Find where the given text appears and provide that cell's center as [X, Y] coordinate. 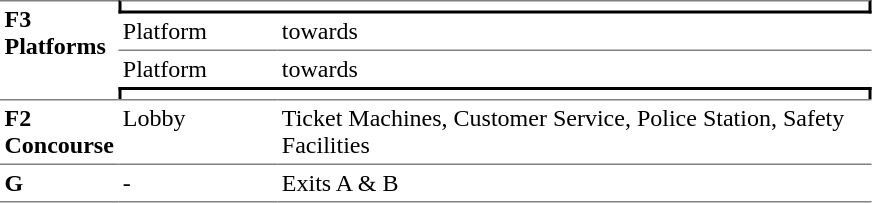
- [198, 184]
G [59, 184]
Ticket Machines, Customer Service, Police Station, Safety Facilities [574, 132]
Lobby [198, 132]
F3Platforms [59, 50]
Exits A & B [574, 184]
F2Concourse [59, 132]
